Return the [x, y] coordinate for the center point of the cell that contains the specified text.  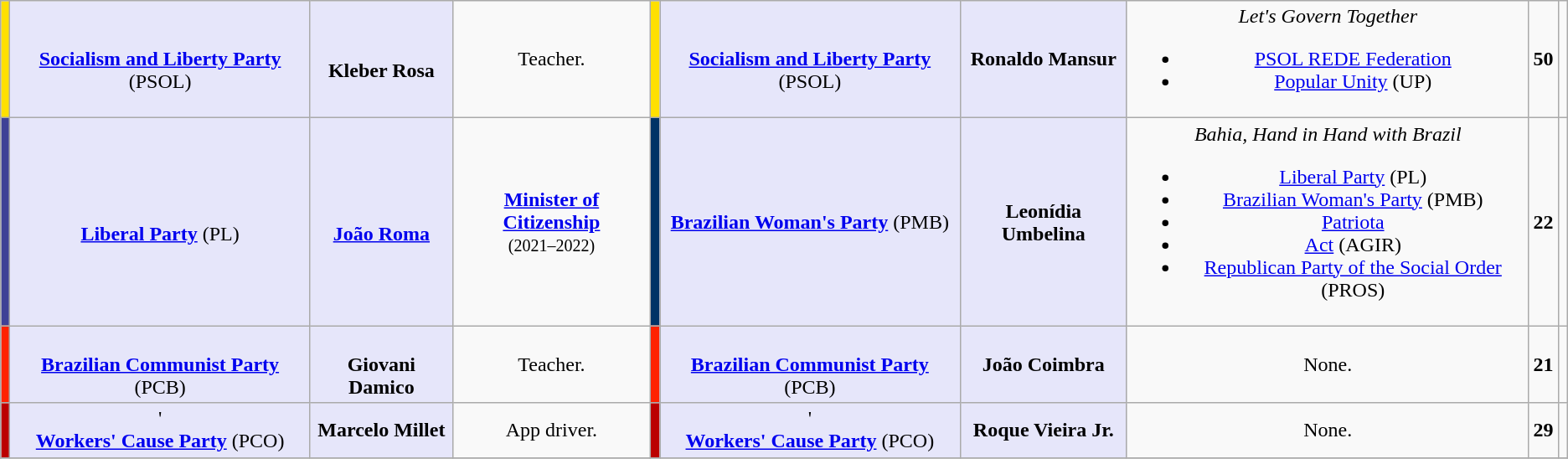
50 [1543, 59]
Leonídia Umbelina [1044, 222]
21 [1543, 364]
Brazilian Woman's Party (PMB) [811, 222]
João Coimbra [1044, 364]
Minister of Citizenship(2021–2022) [551, 222]
Ronaldo Mansur [1044, 59]
App driver. [551, 431]
Let's Govern TogetherPSOL REDE FederationPopular Unity (UP) [1328, 59]
Kleber Rosa [381, 59]
Bahia, Hand in Hand with BrazilLiberal Party (PL)Brazilian Woman's Party (PMB)PatriotaAct (AGIR)Republican Party of the Social Order (PROS) [1328, 222]
Roque Vieira Jr. [1044, 431]
Marcelo Millet [381, 431]
Giovani Damico [381, 364]
29 [1543, 431]
Liberal Party (PL) [161, 222]
João Roma [381, 222]
22 [1543, 222]
